For the text-containing cell, return its midpoint in (X, Y) coordinate format. 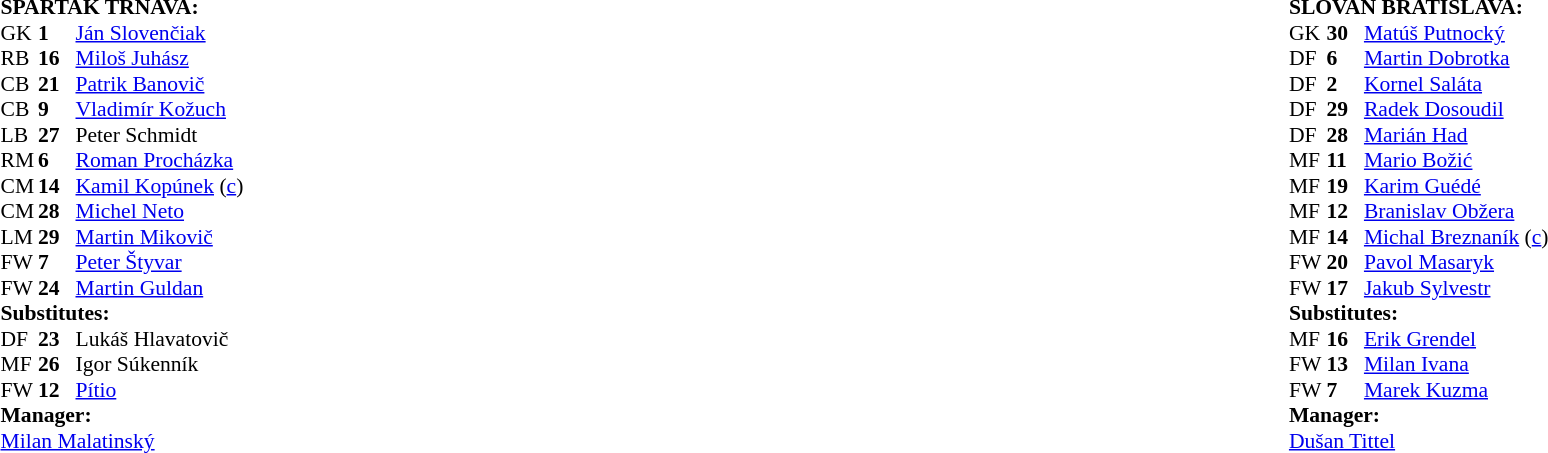
1 (57, 33)
Michel Neto (160, 211)
Martin Guldan (160, 288)
27 (57, 135)
30 (1345, 33)
RB (19, 59)
11 (1345, 161)
2 (1345, 84)
LB (19, 135)
Miloš Juhász (160, 59)
Patrik Banovič (160, 84)
20 (1345, 263)
Martin Mikovič (160, 237)
Vladimír Kožuch (160, 109)
17 (1345, 288)
24 (57, 288)
Manager: (122, 415)
19 (1345, 186)
Peter Štyvar (160, 263)
Igor Súkenník (160, 365)
Lukáš Hlavatovič (160, 339)
Ján Slovenčiak (160, 33)
Peter Schmidt (160, 135)
Pítio (160, 390)
9 (57, 109)
Roman Procházka (160, 161)
21 (57, 84)
LM (19, 237)
Substitutes: (122, 313)
RM (19, 161)
23 (57, 339)
Kamil Kopúnek (c) (160, 186)
26 (57, 365)
13 (1345, 365)
